Find where the given text appears and provide that cell's center as [X, Y] coordinate. 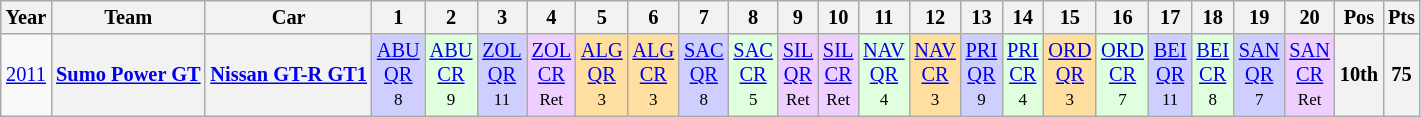
PRIQR9 [982, 75]
8 [752, 17]
ALGQR3 [602, 75]
Team [128, 17]
18 [1212, 17]
13 [982, 17]
6 [654, 17]
SACQR8 [704, 75]
Year [26, 17]
7 [704, 17]
10 [838, 17]
Pos [1359, 17]
2 [452, 17]
12 [934, 17]
SILCRRet [838, 75]
5 [602, 17]
15 [1070, 17]
10th [1359, 75]
NAVCR3 [934, 75]
17 [1170, 17]
19 [1259, 17]
16 [1122, 17]
75 [1402, 75]
ORDCR7 [1122, 75]
20 [1309, 17]
2011 [26, 75]
BEIQR11 [1170, 75]
ABUQR8 [398, 75]
NAVQR4 [884, 75]
SANQR7 [1259, 75]
SACCR5 [752, 75]
ZOLCRRet [552, 75]
Nissan GT-R GT1 [288, 75]
PRICR4 [1022, 75]
3 [502, 17]
14 [1022, 17]
Sumo Power GT [128, 75]
ALGCR3 [654, 75]
BEICR8 [1212, 75]
ZOLQR11 [502, 75]
SILQRRet [798, 75]
4 [552, 17]
SANCRRet [1309, 75]
9 [798, 17]
Pts [1402, 17]
ABUCR9 [452, 75]
Car [288, 17]
ORDQR3 [1070, 75]
1 [398, 17]
11 [884, 17]
